Find where the given text appears and provide that cell's center as [X, Y] coordinate. 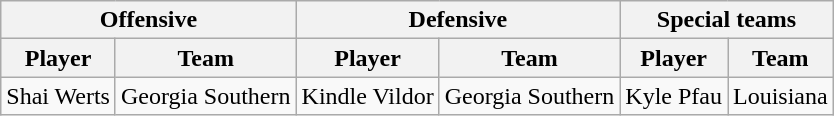
Offensive [148, 20]
Special teams [726, 20]
Louisiana [781, 96]
Defensive [458, 20]
Kyle Pfau [674, 96]
Shai Werts [58, 96]
Kindle Vildor [368, 96]
